From the cell containing the given text, extract its center point as [x, y] coordinate. 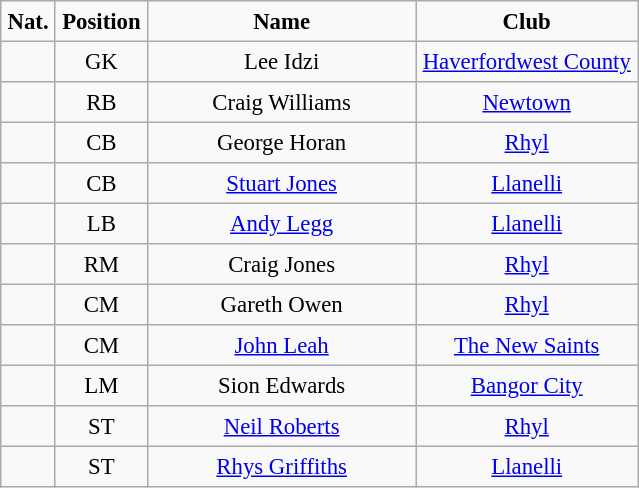
GK [101, 61]
RM [101, 264]
Lee Idzi [281, 61]
Nat. [28, 21]
George Horan [281, 142]
Rhys Griffiths [281, 466]
Craig Williams [281, 102]
Bangor City [527, 385]
Stuart Jones [281, 183]
Name [281, 21]
Gareth Owen [281, 304]
Andy Legg [281, 223]
John Leah [281, 345]
RB [101, 102]
Neil Roberts [281, 426]
Position [101, 21]
LM [101, 385]
LB [101, 223]
Sion Edwards [281, 385]
Haverfordwest County [527, 61]
Club [527, 21]
Craig Jones [281, 264]
The New Saints [527, 345]
Newtown [527, 102]
